Search for the cell housing the specified text and yield its (x, y) center coordinate. 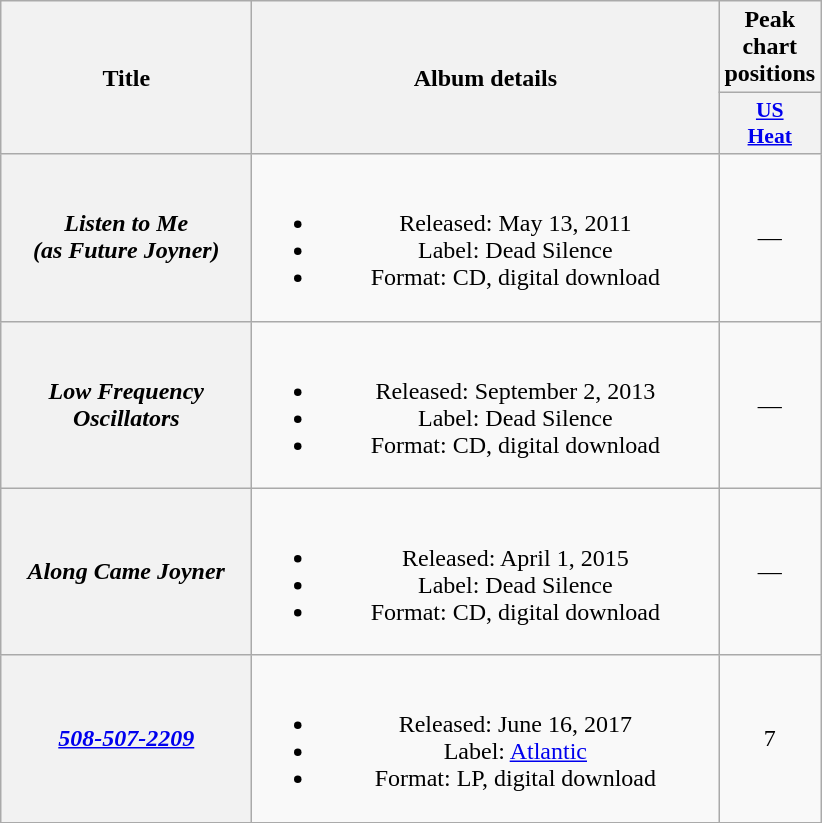
Title (126, 78)
Released: May 13, 2011Label: Dead SilenceFormat: CD, digital download (486, 238)
Released: September 2, 2013Label: Dead SilenceFormat: CD, digital download (486, 404)
Listen to Me(as Future Joyner) (126, 238)
Peak chart positions (770, 47)
Low Frequency Oscillators (126, 404)
USHeat (770, 124)
Released: April 1, 2015Label: Dead SilenceFormat: CD, digital download (486, 572)
508-507-2209 (126, 738)
Along Came Joyner (126, 572)
Album details (486, 78)
7 (770, 738)
Released: June 16, 2017Label: AtlanticFormat: LP, digital download (486, 738)
